Provide the (X, Y) coordinate of the cell's center where the given text is located.  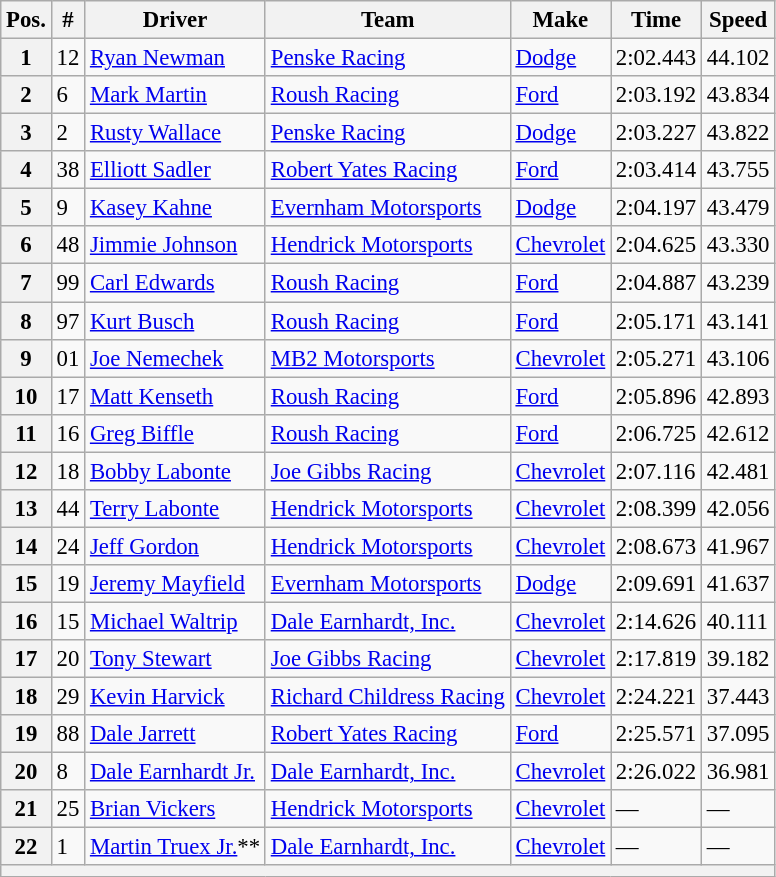
Bobby Labonte (176, 471)
# (68, 20)
37.095 (738, 734)
2:04.625 (656, 245)
99 (68, 283)
48 (68, 245)
13 (26, 509)
37.443 (738, 697)
7 (26, 283)
2:08.399 (656, 509)
Kasey Kahne (176, 208)
2:08.673 (656, 546)
2:04.887 (656, 283)
29 (68, 697)
Terry Labonte (176, 509)
39.182 (738, 659)
22 (26, 847)
Joe Nemechek (176, 358)
Jeff Gordon (176, 546)
43.141 (738, 321)
Martin Truex Jr.** (176, 847)
41.967 (738, 546)
2:24.221 (656, 697)
43.479 (738, 208)
11 (26, 433)
Tony Stewart (176, 659)
88 (68, 734)
Richard Childress Racing (388, 697)
42.481 (738, 471)
24 (68, 546)
Rusty Wallace (176, 133)
Driver (176, 20)
Kurt Busch (176, 321)
2:02.443 (656, 58)
43.239 (738, 283)
2:03.414 (656, 170)
21 (26, 809)
Kevin Harvick (176, 697)
42.893 (738, 396)
10 (26, 396)
43.755 (738, 170)
Team (388, 20)
43.106 (738, 358)
Dale Jarrett (176, 734)
Make (560, 20)
2:14.626 (656, 621)
2:03.192 (656, 95)
Mark Martin (176, 95)
Greg Biffle (176, 433)
14 (26, 546)
Time (656, 20)
5 (26, 208)
Michael Waltrip (176, 621)
2:17.819 (656, 659)
2:26.022 (656, 772)
97 (68, 321)
Carl Edwards (176, 283)
42.056 (738, 509)
MB2 Motorsports (388, 358)
4 (26, 170)
3 (26, 133)
01 (68, 358)
44.102 (738, 58)
2:05.271 (656, 358)
43.330 (738, 245)
Pos. (26, 20)
Speed (738, 20)
2:07.116 (656, 471)
42.612 (738, 433)
Ryan Newman (176, 58)
41.637 (738, 584)
Jimmie Johnson (176, 245)
2:06.725 (656, 433)
43.822 (738, 133)
2:25.571 (656, 734)
Dale Earnhardt Jr. (176, 772)
2:05.171 (656, 321)
43.834 (738, 95)
2:03.227 (656, 133)
25 (68, 809)
36.981 (738, 772)
Elliott Sadler (176, 170)
2:05.896 (656, 396)
Matt Kenseth (176, 396)
2:04.197 (656, 208)
Brian Vickers (176, 809)
40.111 (738, 621)
2:09.691 (656, 584)
44 (68, 509)
38 (68, 170)
Jeremy Mayfield (176, 584)
